Find where the given text appears and provide that cell's center as (X, Y) coordinate. 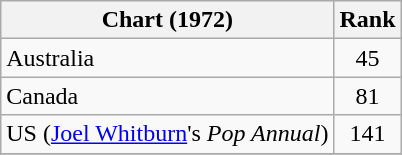
US (Joel Whitburn's Pop Annual) (168, 134)
Chart (1972) (168, 20)
Canada (168, 96)
141 (368, 134)
Australia (168, 58)
Rank (368, 20)
81 (368, 96)
45 (368, 58)
